Identify which cell holds the provided text, then report its (x, y) central coordinate. 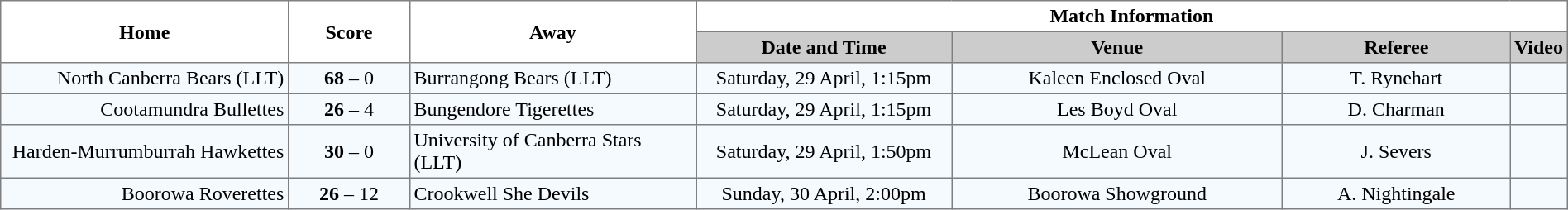
Sunday, 30 April, 2:00pm (824, 193)
D. Charman (1396, 109)
Away (552, 31)
T. Rynehart (1396, 79)
Harden-Murrumburrah Hawkettes (145, 151)
McLean Oval (1117, 151)
Boorowa Roverettes (145, 193)
Venue (1117, 47)
Match Information (1132, 17)
Cootamundra Bullettes (145, 109)
Home (145, 31)
Date and Time (824, 47)
Score (349, 31)
J. Severs (1396, 151)
Les Boyd Oval (1117, 109)
26 – 4 (349, 109)
A. Nightingale (1396, 193)
26 – 12 (349, 193)
Burrangong Bears (LLT) (552, 79)
Crookwell She Devils (552, 193)
University of Canberra Stars (LLT) (552, 151)
Bungendore Tigerettes (552, 109)
Saturday, 29 April, 1:50pm (824, 151)
Boorowa Showground (1117, 193)
North Canberra Bears (LLT) (145, 79)
68 – 0 (349, 79)
Referee (1396, 47)
Video (1539, 47)
Kaleen Enclosed Oval (1117, 79)
30 – 0 (349, 151)
